Determine the [X, Y] coordinate at the center of the cell enclosing the given text.  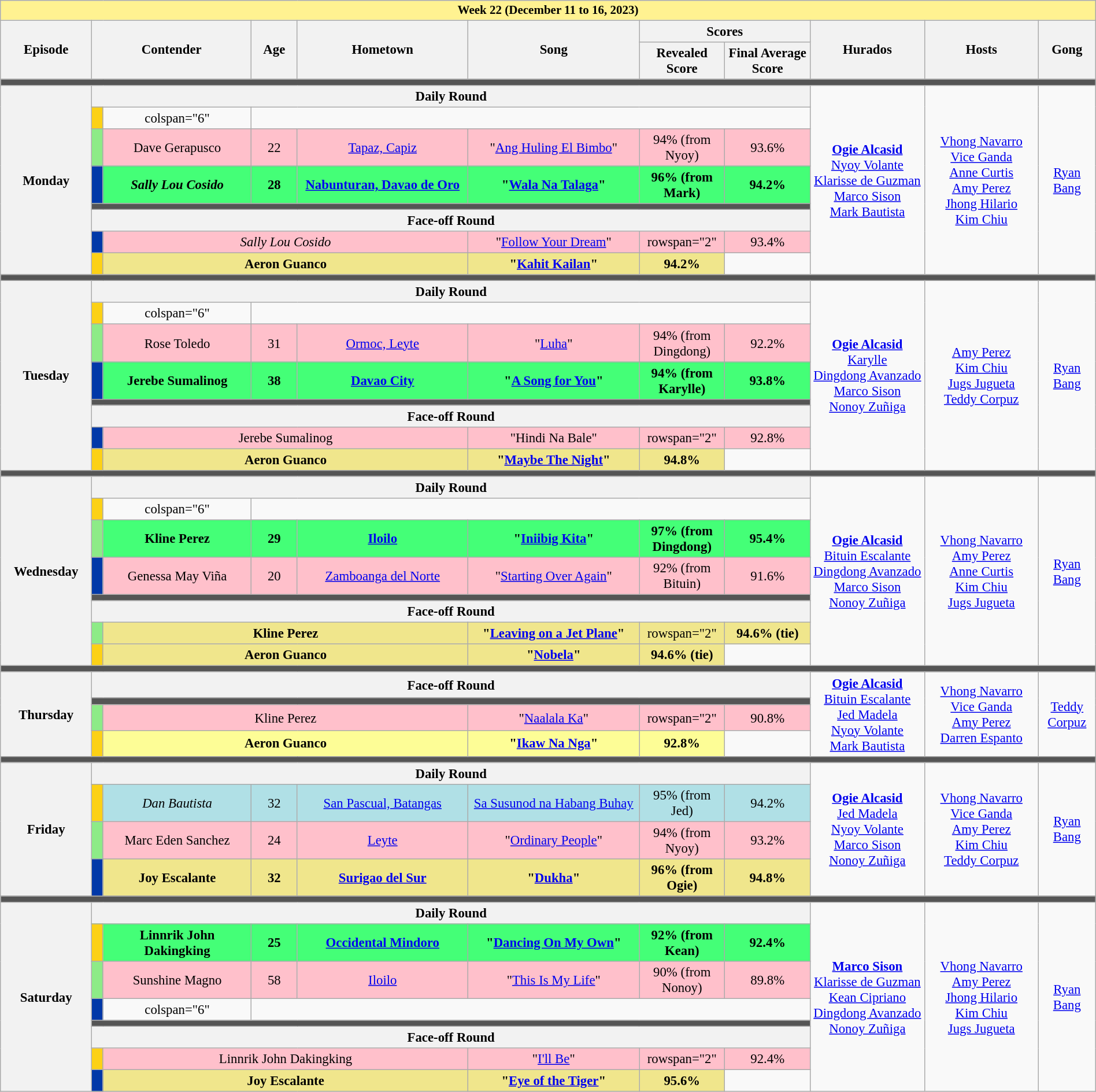
Ogie AlcasidJed MadelaNyoy VolanteMarco SisonNonoy Zuñiga [867, 829]
Marco SisonKlarisse de GuzmanKean CiprianoDingdong AvanzadoNonoy Zuñiga [867, 997]
Final Average Score [768, 60]
90.8% [768, 717]
Vhong NavarroVice GandaAmy PerezKim ChiuTeddy Corpuz [982, 829]
Friday [46, 829]
Ogie AlcasidBituin EscalanteDingdong AvanzadoMarco SisonNonoy Zuñiga [867, 571]
93.2% [768, 841]
"Maybe The Night" [554, 460]
San Pascual, Batangas [383, 802]
"Ang Huling El Bimbo" [554, 148]
Dave Gerapusco [177, 148]
Surigao del Sur [383, 878]
"Kahit Kailan" [554, 264]
Ogie AlcasidNyoy VolanteKlarisse de GuzmanMarco SisonMark Bautista [867, 180]
Age [274, 50]
Vhong NavarroAmy PerezJhong HilarioKim ChiuJugs Jugueta [982, 997]
Marc Eden Sanchez [177, 841]
Tuesday [46, 376]
"Naalala Ka" [554, 717]
Episode [46, 50]
Ogie AlcasidBituin EscalanteJed MadelaNyoy VolanteMark Bautista [867, 715]
Tapaz, Capiz [383, 148]
Hometown [383, 50]
Revealed Score [682, 60]
Thursday [46, 715]
92.2% [768, 343]
91.6% [768, 576]
Vhong NavarroAmy PerezAnne CurtisKim ChiuJugs Jugueta [982, 571]
Occidental Mindoro [383, 942]
"Ordinary People" [554, 841]
Genessa May Viña [177, 576]
Vhong NavarroVice GandaAmy PerezDarren Espanto [982, 715]
Nabunturan, Davao de Oro [383, 185]
28 [274, 185]
Week 22 (December 11 to 16, 2023) [548, 10]
Vhong NavarroVice GandaAnne CurtisAmy PerezJhong HilarioKim Chiu [982, 180]
93.6% [768, 148]
"Iniibig Kita" [554, 539]
"A Song for You" [554, 380]
"Dukha" [554, 878]
58 [274, 980]
20 [274, 576]
29 [274, 539]
96% (from Ogie) [682, 878]
Contender [172, 50]
Monday [46, 180]
93.4% [768, 242]
95% (from Jed) [682, 802]
31 [274, 343]
"Starting Over Again" [554, 576]
94% (from Karylle) [682, 380]
Scores [725, 31]
38 [274, 380]
Gong [1067, 50]
"Ikaw Na Nga" [554, 743]
Amy PerezKim ChiuJugs JuguetaTeddy Corpuz [982, 376]
92% (from Bituin) [682, 576]
Hurados [867, 50]
Hosts [982, 50]
Davao City [383, 380]
22 [274, 148]
Ormoc, Leyte [383, 343]
Saturday [46, 997]
89.8% [768, 980]
Sa Susunod na Habang Buhay [554, 802]
"Wala Na Talaga" [554, 185]
"Follow Your Dream" [554, 242]
Dan Bautista [177, 802]
25 [274, 942]
93.8% [768, 380]
"Dancing On My Own" [554, 942]
Teddy Corpuz [1067, 715]
Wednesday [46, 571]
Rose Toledo [177, 343]
Ogie AlcasidKarylleDingdong AvanzadoMarco SisonNonoy Zuñiga [867, 376]
97% (from Dingdong) [682, 539]
Leyte [383, 841]
"Eye of the Tiger" [554, 1081]
96% (from Mark) [682, 185]
94% (from Dingdong) [682, 343]
"This Is My Life" [554, 980]
90% (from Nonoy) [682, 980]
24 [274, 841]
Sunshine Magno [177, 980]
"Luha" [554, 343]
95.6% [682, 1081]
"Nobela" [554, 655]
Zamboanga del Norte [383, 576]
"Hindi Na Bale" [554, 438]
95.4% [768, 539]
Song [554, 50]
92% (from Kean) [682, 942]
"I'll Be" [554, 1059]
"Leaving on a Jet Plane" [554, 634]
